Determine the [X, Y] coordinate at the center of the cell enclosing the given text.  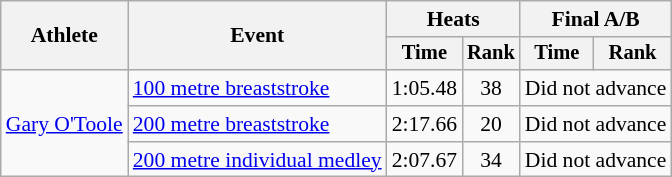
Athlete [64, 36]
Heats [454, 19]
1:05.48 [424, 88]
Gary O'Toole [64, 124]
20 [491, 124]
100 metre breaststroke [258, 88]
2:17.66 [424, 124]
Final A/B [596, 19]
Event [258, 36]
38 [491, 88]
200 metre breaststroke [258, 124]
